Provide the (X, Y) coordinate of the cell's center where the given text is located.  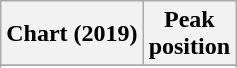
Peakposition (189, 34)
Chart (2019) (72, 34)
